Return the [X, Y] coordinate for the center point of the cell that contains the specified text.  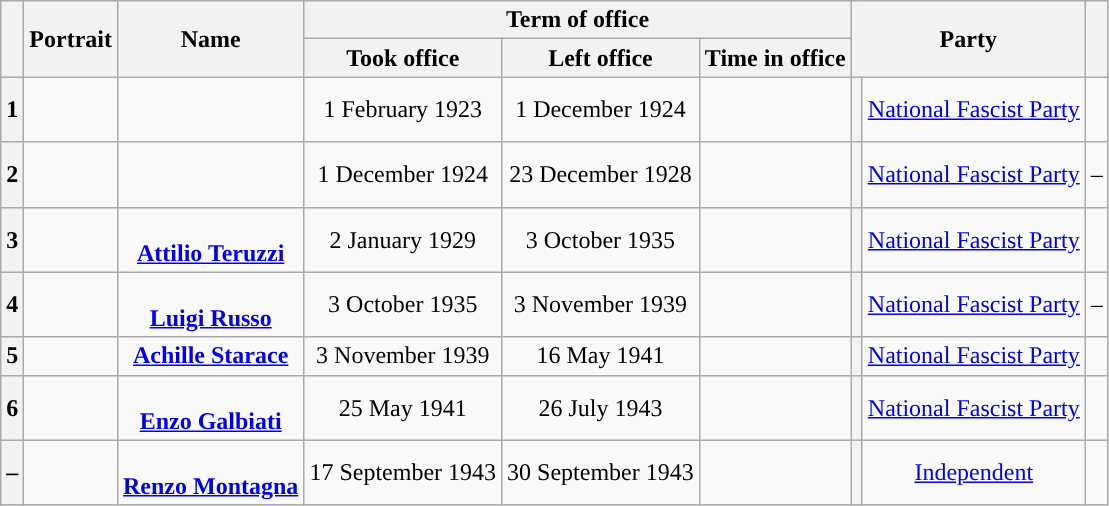
Party [968, 39]
4 [12, 304]
Enzo Galbiati [210, 408]
1 [12, 110]
Term of office [578, 20]
26 July 1943 [601, 408]
Attilio Teruzzi [210, 240]
Renzo Montagna [210, 472]
Portrait [71, 39]
Luigi Russo [210, 304]
Time in office [775, 58]
30 September 1943 [601, 472]
Achille Starace [210, 356]
23 December 1928 [601, 174]
2 January 1929 [403, 240]
2 [12, 174]
Left office [601, 58]
Name [210, 39]
6 [12, 408]
Took office [403, 58]
3 [12, 240]
1 February 1923 [403, 110]
17 September 1943 [403, 472]
25 May 1941 [403, 408]
5 [12, 356]
Independent [974, 472]
16 May 1941 [601, 356]
